Provide the [x, y] coordinate of the cell's center where the given text is located.  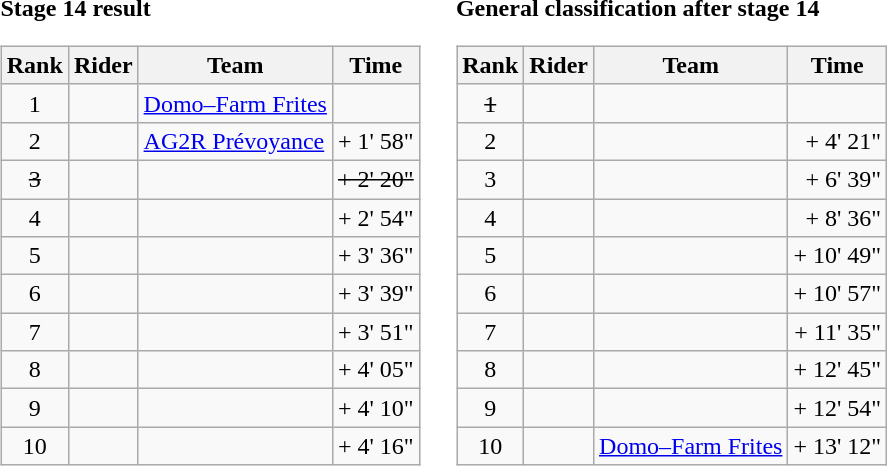
AG2R Prévoyance [235, 141]
+ 4' 10" [376, 408]
+ 2' 54" [376, 217]
+ 10' 49" [838, 256]
+ 12' 54" [838, 408]
+ 3' 39" [376, 294]
+ 6' 39" [838, 179]
+ 1' 58" [376, 141]
+ 4' 05" [376, 370]
+ 11' 35" [838, 332]
+ 3' 36" [376, 256]
+ 4' 16" [376, 446]
+ 12' 45" [838, 370]
+ 4' 21" [838, 141]
+ 10' 57" [838, 294]
+ 3' 51" [376, 332]
+ 8' 36" [838, 217]
+ 13' 12" [838, 446]
+ 2' 20" [376, 179]
